From the cell containing the given text, extract its center point as [x, y] coordinate. 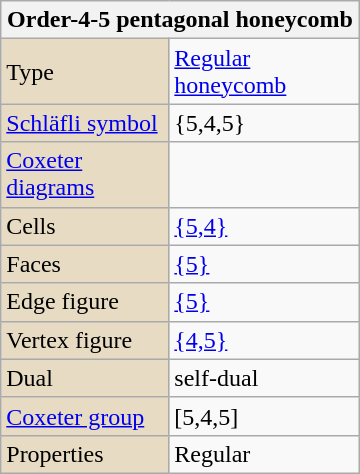
Schläfli symbol [85, 123]
Dual [85, 378]
Properties [85, 454]
Type [85, 72]
Coxeter group [85, 416]
self-dual [264, 378]
{5,4} [264, 226]
Order-4-5 pentagonal honeycomb [180, 20]
Regular honeycomb [264, 72]
Faces [85, 264]
Coxeter diagrams [85, 174]
Vertex figure [85, 340]
Regular [264, 454]
{4,5} [264, 340]
[5,4,5] [264, 416]
Cells [85, 226]
{5,4,5} [264, 123]
Edge figure [85, 302]
